Capture the cell that displays the provided text and extract its (x, y) central coordinate. 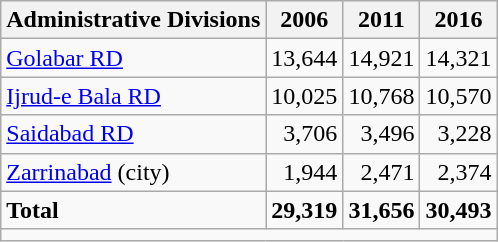
10,570 (458, 96)
10,025 (304, 96)
Total (134, 210)
Ijrud-e Bala RD (134, 96)
1,944 (304, 172)
31,656 (382, 210)
3,228 (458, 134)
3,706 (304, 134)
Zarrinabad (city) (134, 172)
29,319 (304, 210)
10,768 (382, 96)
Saidabad RD (134, 134)
2,471 (382, 172)
3,496 (382, 134)
30,493 (458, 210)
2,374 (458, 172)
Golabar RD (134, 58)
14,921 (382, 58)
2006 (304, 20)
Administrative Divisions (134, 20)
2016 (458, 20)
14,321 (458, 58)
13,644 (304, 58)
2011 (382, 20)
